Search for the cell housing the specified text and yield its [x, y] center coordinate. 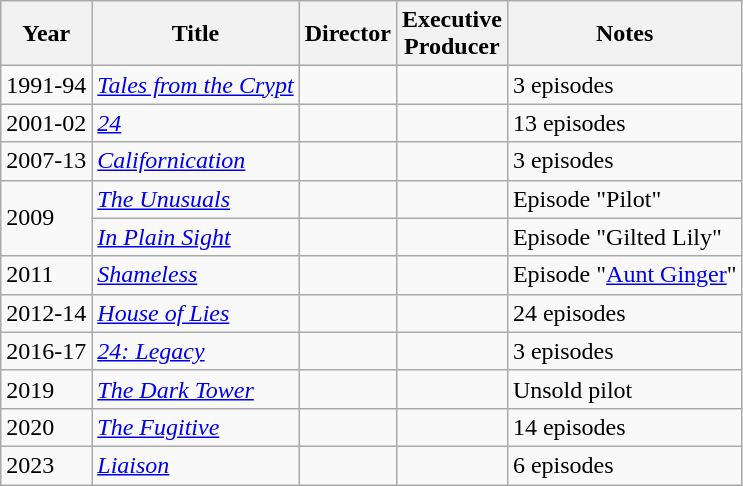
2016-17 [46, 351]
6 episodes [624, 465]
The Unusuals [196, 199]
2020 [46, 427]
Episode "Gilted Lily" [624, 237]
24 [196, 123]
2001-02 [46, 123]
Notes [624, 34]
Tales from the Crypt [196, 85]
2019 [46, 389]
24 episodes [624, 313]
13 episodes [624, 123]
Title [196, 34]
The Dark Tower [196, 389]
In Plain Sight [196, 237]
Unsold pilot [624, 389]
2023 [46, 465]
2012-14 [46, 313]
Episode "Pilot" [624, 199]
Year [46, 34]
24: Legacy [196, 351]
14 episodes [624, 427]
Director [348, 34]
Californication [196, 161]
House of Lies [196, 313]
2009 [46, 218]
The Fugitive [196, 427]
ExecutiveProducer [452, 34]
1991-94 [46, 85]
Liaison [196, 465]
2007-13 [46, 161]
Shameless [196, 275]
2011 [46, 275]
Episode "Aunt Ginger" [624, 275]
